Extract the [x, y] coordinate from the center of the cell holding the provided text.  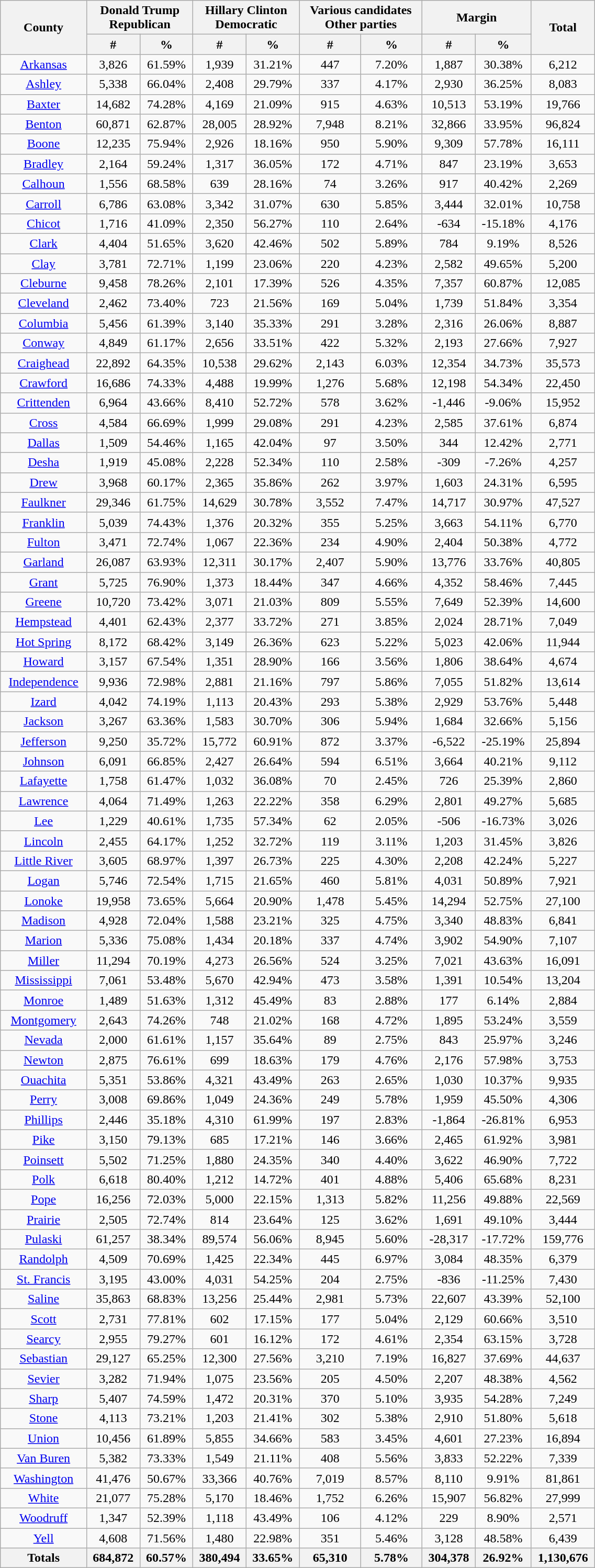
1,067 [220, 542]
5,406 [449, 1179]
53.86% [166, 1080]
Clark [44, 243]
31.45% [503, 841]
1,472 [220, 1398]
1,478 [330, 900]
2,955 [113, 1339]
Margin [477, 18]
3,902 [449, 941]
73.33% [166, 1458]
Woodruff [44, 1518]
19.99% [273, 383]
2,462 [113, 303]
5.45% [391, 900]
4,601 [449, 1438]
5.32% [391, 343]
784 [449, 243]
340 [330, 1159]
35.86% [273, 482]
14,682 [113, 104]
5,156 [563, 721]
Van Buren [44, 1458]
6,874 [563, 423]
35.18% [166, 1120]
4.88% [391, 1179]
72.04% [166, 921]
54.11% [503, 522]
21.11% [273, 1458]
81,861 [563, 1478]
5,407 [113, 1398]
25,894 [563, 741]
Hot Spring [44, 642]
Independence [44, 682]
5.89% [391, 243]
19,766 [563, 104]
-26.81% [503, 1120]
51.84% [503, 303]
5,448 [563, 702]
1,229 [113, 821]
2,455 [113, 841]
25.39% [503, 781]
74.43% [166, 522]
847 [449, 164]
1,895 [449, 1020]
3,981 [563, 1140]
22,450 [563, 383]
623 [330, 642]
2,408 [220, 84]
45.08% [166, 462]
33.95% [503, 124]
75.28% [166, 1498]
234 [330, 542]
13,256 [220, 1299]
Ashley [44, 84]
2,930 [449, 84]
169 [330, 303]
64.17% [166, 841]
1,317 [220, 164]
23.64% [273, 1220]
2.83% [391, 1120]
2,000 [113, 1040]
1,919 [113, 462]
42.46% [273, 243]
66.04% [166, 84]
Boone [44, 144]
1,252 [220, 841]
4,310 [220, 1120]
106 [330, 1518]
6,439 [563, 1538]
30.97% [503, 502]
43.66% [166, 403]
22.34% [273, 1259]
18.46% [273, 1498]
4.76% [391, 1060]
42.06% [503, 642]
1,583 [220, 721]
43.63% [503, 961]
7,339 [563, 1458]
3,471 [113, 542]
30.38% [503, 64]
3.66% [391, 1140]
3,664 [449, 761]
Marion [44, 941]
10,513 [449, 104]
33.51% [273, 343]
Ouachita [44, 1080]
2,354 [449, 1339]
306 [330, 721]
10,720 [113, 602]
21.03% [273, 602]
74.19% [166, 702]
18.16% [273, 144]
Pike [44, 1140]
4,352 [449, 582]
10,538 [220, 363]
1,752 [330, 1498]
50.38% [503, 542]
3,753 [563, 1060]
7.19% [391, 1359]
4,509 [113, 1259]
40.42% [503, 184]
5,382 [113, 1458]
31.07% [273, 204]
3.11% [391, 841]
46.90% [503, 1159]
4,562 [563, 1379]
7,049 [563, 622]
27.23% [503, 1438]
602 [220, 1319]
168 [330, 1020]
630 [330, 204]
344 [449, 443]
32.72% [273, 841]
36.08% [273, 781]
159,776 [563, 1239]
7.20% [391, 64]
3,559 [563, 1020]
Lafayette [44, 781]
684,872 [113, 1558]
28,005 [220, 124]
1,391 [449, 980]
-1,446 [449, 403]
4,113 [113, 1418]
1,199 [220, 263]
4.75% [391, 921]
5,338 [113, 84]
3,622 [449, 1159]
28.16% [273, 184]
5,351 [113, 1080]
5.60% [391, 1239]
1,049 [220, 1100]
3.45% [391, 1438]
1,130,676 [563, 1558]
35,863 [113, 1299]
4,488 [220, 383]
1,312 [220, 1000]
27.56% [273, 1359]
950 [330, 144]
601 [220, 1339]
1,806 [449, 662]
Conway [44, 343]
2,208 [449, 861]
47,527 [563, 502]
33,366 [220, 1478]
27,999 [563, 1498]
1,603 [449, 482]
1,549 [220, 1458]
24.35% [273, 1159]
7,927 [563, 343]
3,653 [563, 164]
5.25% [391, 522]
16,827 [449, 1359]
Arkansas [44, 64]
2,269 [563, 184]
5.81% [391, 881]
62 [330, 821]
1,434 [220, 941]
20.32% [273, 522]
6.26% [391, 1498]
8,887 [563, 323]
Franklin [44, 522]
1,397 [220, 861]
24.31% [503, 482]
3,150 [113, 1140]
52,100 [563, 1299]
4.30% [391, 861]
36.25% [503, 84]
54.90% [503, 941]
351 [330, 1538]
22.36% [273, 542]
347 [330, 582]
Randolph [44, 1259]
14,294 [449, 900]
2,643 [113, 1020]
41,476 [113, 1478]
380,494 [220, 1558]
Crittenden [44, 403]
4.74% [391, 941]
21.02% [273, 1020]
2.45% [391, 781]
72.54% [166, 881]
917 [449, 184]
21.56% [273, 303]
220 [330, 263]
61.47% [166, 781]
229 [449, 1518]
5.73% [391, 1299]
68.97% [166, 861]
52.72% [273, 403]
302 [330, 1418]
61.17% [166, 343]
408 [330, 1458]
1,157 [220, 1040]
29,127 [113, 1359]
4,321 [220, 1080]
18.44% [273, 582]
Izard [44, 702]
2,143 [330, 363]
56.82% [503, 1498]
50.67% [166, 1478]
7,722 [563, 1159]
60,871 [113, 124]
74 [330, 184]
2,404 [449, 542]
3.25% [391, 961]
59.24% [166, 164]
2,801 [449, 801]
4,401 [113, 622]
4.71% [391, 164]
325 [330, 921]
12.42% [503, 443]
26.06% [503, 323]
35.33% [273, 323]
-1,864 [449, 1120]
24.36% [273, 1100]
30.78% [273, 502]
13,614 [563, 682]
21,077 [113, 1498]
2,101 [220, 284]
Greene [44, 602]
14.72% [273, 1179]
89,574 [220, 1239]
74.28% [166, 104]
9.19% [503, 243]
49.88% [503, 1199]
Sharp [44, 1398]
4,849 [113, 343]
12,300 [220, 1359]
2,875 [113, 1060]
Baxter [44, 104]
5,502 [113, 1159]
17.39% [273, 284]
40.21% [503, 761]
3,210 [330, 1359]
7,445 [563, 582]
7,055 [449, 682]
2,929 [449, 702]
4.90% [391, 542]
2,585 [449, 423]
43.39% [503, 1299]
74.33% [166, 383]
51.82% [503, 682]
80.40% [166, 1179]
48.35% [503, 1259]
2.05% [391, 821]
20.90% [273, 900]
32,866 [449, 124]
21.41% [273, 1418]
21.09% [273, 104]
10.37% [503, 1080]
63.93% [166, 562]
Donald TrumpRepublican [139, 18]
5.56% [391, 1458]
65.25% [166, 1359]
166 [330, 662]
61.59% [166, 64]
71.56% [166, 1538]
63.08% [166, 204]
8,526 [563, 243]
7,921 [563, 881]
56.27% [273, 223]
34.73% [503, 363]
34.66% [273, 1438]
2,771 [563, 443]
4,584 [113, 423]
9,112 [563, 761]
2.64% [391, 223]
2,316 [449, 323]
7,357 [449, 284]
445 [330, 1259]
Lincoln [44, 841]
401 [330, 1179]
15,772 [220, 741]
Pope [44, 1199]
35.64% [273, 1040]
6,595 [563, 482]
146 [330, 1140]
53.48% [166, 980]
Scott [44, 1319]
355 [330, 522]
524 [330, 961]
17.21% [273, 1140]
249 [330, 1100]
66.85% [166, 761]
22,607 [449, 1299]
29.79% [273, 84]
41.09% [166, 223]
4.50% [391, 1379]
6,618 [113, 1179]
22,892 [113, 363]
64.35% [166, 363]
3,935 [449, 1398]
49.10% [503, 1220]
33.65% [273, 1558]
33.76% [503, 562]
5,746 [113, 881]
7.47% [391, 502]
67.54% [166, 662]
748 [220, 1020]
26,087 [113, 562]
29,346 [113, 502]
5,023 [449, 642]
62.87% [166, 124]
3,968 [113, 482]
1,716 [113, 223]
Little River [44, 861]
8.90% [503, 1518]
26.92% [503, 1558]
262 [330, 482]
2,365 [220, 482]
14,600 [563, 602]
3,342 [220, 204]
1,351 [220, 662]
19,958 [113, 900]
1,263 [220, 801]
8.57% [391, 1478]
4,064 [113, 801]
53.24% [503, 1020]
56.06% [273, 1239]
2.58% [391, 462]
2,731 [113, 1319]
61.92% [503, 1140]
40.61% [166, 821]
11,256 [449, 1199]
204 [330, 1279]
16,894 [563, 1438]
304,378 [449, 1558]
2,427 [220, 761]
83 [330, 1000]
Phillips [44, 1120]
6.97% [391, 1259]
473 [330, 980]
61.89% [166, 1438]
79.27% [166, 1339]
42.04% [273, 443]
3,282 [113, 1379]
-15.18% [503, 223]
15,907 [449, 1498]
5.22% [391, 642]
4.66% [391, 582]
72.03% [166, 1199]
1,373 [220, 582]
6,091 [113, 761]
3,605 [113, 861]
1,480 [220, 1538]
31.21% [273, 64]
Polk [44, 1179]
48.58% [503, 1538]
38.64% [503, 662]
Perry [44, 1100]
3,157 [113, 662]
30.70% [273, 721]
49.27% [503, 801]
30.17% [273, 562]
Totals [44, 1558]
10.54% [503, 980]
1,347 [113, 1518]
22,569 [563, 1199]
726 [449, 781]
73.65% [166, 900]
4,257 [563, 462]
197 [330, 1120]
2,571 [563, 1518]
Stone [44, 1418]
723 [220, 303]
Sevier [44, 1379]
2,193 [449, 343]
53.19% [503, 104]
20.18% [273, 941]
293 [330, 702]
7,649 [449, 602]
1,739 [449, 303]
3,781 [113, 263]
9,936 [113, 682]
1,032 [220, 781]
5.46% [391, 1538]
2,407 [330, 562]
-25.19% [503, 741]
179 [330, 1060]
4.40% [391, 1159]
County [44, 27]
Searcy [44, 1339]
76.90% [166, 582]
Saline [44, 1299]
17.15% [273, 1319]
10,456 [113, 1438]
-16.73% [503, 821]
Montgomery [44, 1020]
3,340 [449, 921]
45.49% [273, 1000]
2,582 [449, 263]
27.66% [503, 343]
32.66% [503, 721]
42.24% [503, 861]
20.31% [273, 1398]
50.89% [503, 881]
1,113 [220, 702]
5.55% [391, 602]
3,833 [449, 1458]
3,728 [563, 1339]
5,685 [563, 801]
38.34% [166, 1239]
42.94% [273, 980]
2,207 [449, 1379]
57.98% [503, 1060]
70.19% [166, 961]
15,952 [563, 403]
60.57% [166, 1558]
8,083 [563, 84]
4,169 [220, 104]
8,945 [330, 1239]
35.72% [166, 741]
28.90% [273, 662]
16,256 [113, 1199]
75.94% [166, 144]
23.06% [273, 263]
40,805 [563, 562]
61,257 [113, 1239]
Sebastian [44, 1359]
1,030 [449, 1080]
5.10% [391, 1398]
4,928 [113, 921]
51.65% [166, 243]
594 [330, 761]
2,164 [113, 164]
1,684 [449, 721]
54.25% [273, 1279]
119 [330, 841]
4,176 [563, 223]
Lee [44, 821]
2,656 [220, 343]
73.40% [166, 303]
89 [330, 1040]
54.34% [503, 383]
3,008 [113, 1100]
3.26% [391, 184]
Howard [44, 662]
1,165 [220, 443]
Mississippi [44, 980]
26.64% [273, 761]
578 [330, 403]
Clay [44, 263]
915 [330, 104]
61.75% [166, 502]
11,944 [563, 642]
74.59% [166, 1398]
263 [330, 1080]
69.86% [166, 1100]
205 [330, 1379]
1,735 [220, 821]
72.71% [166, 263]
96,824 [563, 124]
Pulaski [44, 1239]
45.50% [503, 1100]
1,376 [220, 522]
73.21% [166, 1418]
White [44, 1498]
65.68% [503, 1179]
66.69% [166, 423]
53.76% [503, 702]
21.65% [273, 881]
5,664 [220, 900]
51.80% [503, 1418]
9,935 [563, 1080]
872 [330, 741]
68.42% [166, 642]
2,505 [113, 1220]
Johnson [44, 761]
4,608 [113, 1538]
12,311 [220, 562]
4,306 [563, 1100]
61.61% [166, 1040]
71.94% [166, 1379]
-28,317 [449, 1239]
814 [220, 1220]
Fulton [44, 542]
2,926 [220, 144]
6,841 [563, 921]
60.91% [273, 741]
-309 [449, 462]
76.61% [166, 1060]
7,019 [330, 1478]
2,350 [220, 223]
Union [44, 1438]
1,880 [220, 1159]
22.98% [273, 1538]
26.73% [273, 861]
4,674 [563, 662]
28.92% [273, 124]
26.36% [273, 642]
370 [330, 1398]
61.99% [273, 1120]
Total [563, 27]
Logan [44, 881]
5,456 [113, 323]
447 [330, 64]
58.46% [503, 582]
73.42% [166, 602]
75.08% [166, 941]
Cleveland [44, 303]
3.58% [391, 980]
-11.25% [503, 1279]
3,663 [449, 522]
48.83% [503, 921]
225 [330, 861]
33.72% [273, 622]
10,758 [563, 204]
Jackson [44, 721]
3.85% [391, 622]
5,336 [113, 941]
3.97% [391, 482]
Newton [44, 1060]
8,231 [563, 1179]
52.75% [503, 900]
3,026 [563, 821]
9,250 [113, 741]
8,110 [449, 1478]
68.83% [166, 1299]
7,430 [563, 1279]
Garland [44, 562]
5,855 [220, 1438]
1,118 [220, 1518]
2,129 [449, 1319]
3,084 [449, 1259]
63.15% [503, 1339]
-6,522 [449, 741]
16,686 [113, 383]
71.25% [166, 1159]
65,310 [330, 1558]
23.56% [273, 1379]
1,959 [449, 1100]
16.12% [273, 1339]
3,149 [220, 642]
1,999 [220, 423]
Madison [44, 921]
4.72% [391, 1020]
6.03% [391, 363]
3,267 [113, 721]
2,446 [113, 1120]
2.88% [391, 1000]
6.51% [391, 761]
Dallas [44, 443]
57.34% [273, 821]
1,313 [330, 1199]
3,140 [220, 323]
3,354 [563, 303]
Bradley [44, 164]
3,128 [449, 1538]
5,039 [113, 522]
Lonoke [44, 900]
Grant [44, 582]
5.86% [391, 682]
3.50% [391, 443]
685 [220, 1140]
25.97% [503, 1040]
Yell [44, 1538]
Craighead [44, 363]
77.81% [166, 1319]
5,200 [563, 263]
36.05% [273, 164]
12,235 [113, 144]
4,273 [220, 961]
3,071 [220, 602]
2.65% [391, 1080]
97 [330, 443]
1,939 [220, 64]
1,758 [113, 781]
5.68% [391, 383]
271 [330, 622]
3,552 [330, 502]
52.22% [503, 1458]
1,588 [220, 921]
57.78% [503, 144]
-7.26% [503, 462]
Prairie [44, 1220]
797 [330, 682]
699 [220, 1060]
Desha [44, 462]
23.21% [273, 921]
Faulkner [44, 502]
Cross [44, 423]
14,717 [449, 502]
49.65% [503, 263]
Monroe [44, 1000]
Various candidatesOther parties [361, 18]
32.01% [503, 204]
2,228 [220, 462]
54.28% [503, 1398]
16,111 [563, 144]
29.08% [273, 423]
-634 [449, 223]
Columbia [44, 323]
28.71% [503, 622]
125 [330, 1220]
4,404 [113, 243]
7,107 [563, 941]
2,024 [449, 622]
13,776 [449, 562]
4,042 [113, 702]
70 [330, 781]
2,881 [220, 682]
1,212 [220, 1179]
3.56% [391, 662]
63.36% [166, 721]
20.43% [273, 702]
71.49% [166, 801]
8,410 [220, 403]
1,715 [220, 881]
22.15% [273, 1199]
1,691 [449, 1220]
6,786 [113, 204]
2,860 [563, 781]
3.37% [391, 741]
Poinsett [44, 1159]
3,246 [563, 1040]
526 [330, 284]
639 [220, 184]
-506 [449, 821]
-836 [449, 1279]
68.58% [166, 184]
Calhoun [44, 184]
7,021 [449, 961]
Drew [44, 482]
8,172 [113, 642]
1,075 [220, 1379]
1,509 [113, 443]
13,204 [563, 980]
6,964 [113, 403]
60.87% [503, 284]
1,489 [113, 1000]
26.56% [273, 961]
48.38% [503, 1379]
Nevada [44, 1040]
70.69% [166, 1259]
3,195 [113, 1279]
7,249 [563, 1398]
5,725 [113, 582]
St. Francis [44, 1279]
6.29% [391, 801]
72.98% [166, 682]
44,637 [563, 1359]
5,670 [220, 980]
4.61% [391, 1339]
9,458 [113, 284]
2,884 [563, 1000]
4.17% [391, 84]
Jefferson [44, 741]
27,100 [563, 900]
583 [330, 1438]
1,425 [220, 1259]
1,276 [330, 383]
9,309 [449, 144]
6,212 [563, 64]
37.61% [503, 423]
2,465 [449, 1140]
2,981 [330, 1299]
1,887 [449, 64]
358 [330, 801]
Hempstead [44, 622]
5,618 [563, 1418]
4.63% [391, 104]
422 [330, 343]
21.16% [273, 682]
6,770 [563, 522]
78.26% [166, 284]
6.14% [503, 1000]
5.94% [391, 721]
35,573 [563, 363]
12,354 [449, 363]
5,000 [220, 1199]
61.39% [166, 323]
54.46% [166, 443]
Carroll [44, 204]
4.35% [391, 284]
-9.06% [503, 403]
18.63% [273, 1060]
6,953 [563, 1120]
37.69% [503, 1359]
4,772 [563, 542]
25.44% [273, 1299]
14,629 [220, 502]
1,556 [113, 184]
43.00% [166, 1279]
Chicot [44, 223]
60.66% [503, 1319]
22.22% [273, 801]
2,910 [449, 1418]
4.12% [391, 1518]
40.76% [273, 1478]
-17.72% [503, 1239]
60.17% [166, 482]
12,198 [449, 383]
5.85% [391, 204]
Lawrence [44, 801]
7,948 [330, 124]
5.82% [391, 1199]
Hillary ClintonDemocratic [246, 18]
3,620 [220, 243]
6,379 [563, 1259]
9.91% [503, 1478]
Benton [44, 124]
3.28% [391, 323]
2,377 [220, 622]
Washington [44, 1478]
74.26% [166, 1020]
8.21% [391, 124]
79.13% [166, 1140]
Cleburne [44, 284]
2,176 [449, 1060]
23.19% [503, 164]
52.34% [273, 462]
809 [330, 602]
62.43% [166, 622]
12,085 [563, 284]
843 [449, 1040]
5,227 [563, 861]
7,061 [113, 980]
Miller [44, 961]
5,170 [220, 1498]
502 [330, 243]
460 [330, 881]
3,510 [563, 1319]
16,091 [563, 961]
29.62% [273, 363]
Crawford [44, 383]
11,294 [113, 961]
51.63% [166, 1000]
